Identify which cell holds the provided text, then report its [x, y] central coordinate. 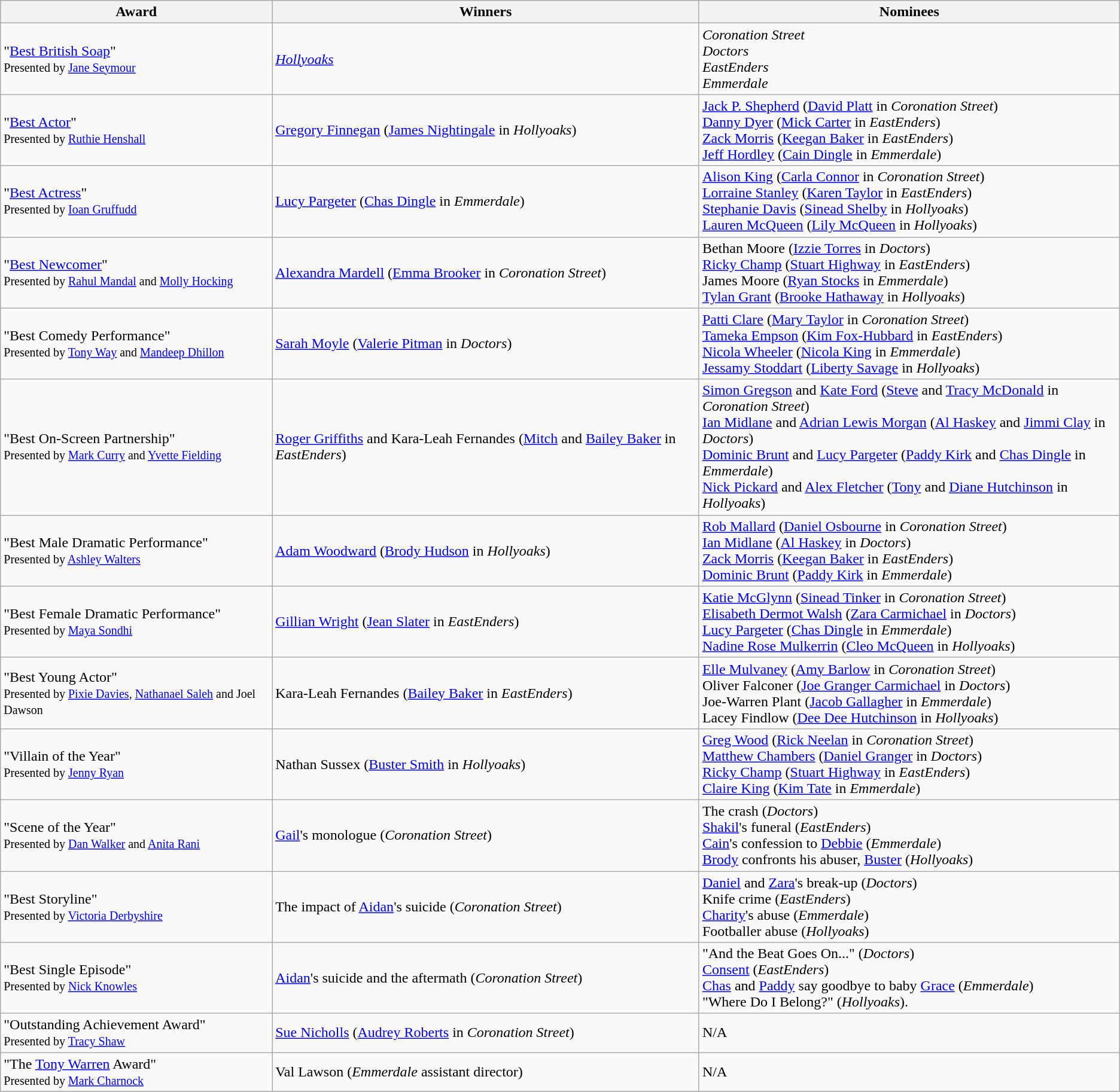
"Best Single Episode"Presented by Nick Knowles [136, 978]
Coronation StreetDoctorsEastEnders Emmerdale [909, 59]
Sue Nicholls (Audrey Roberts in Coronation Street) [486, 1033]
Nathan Sussex (Buster Smith in Hollyoaks) [486, 764]
"Best Actor"Presented by Ruthie Henshall [136, 130]
"Best Newcomer"Presented by Rahul Mandal and Molly Hocking [136, 273]
Val Lawson (Emmerdale assistant director) [486, 1072]
Gregory Finnegan (James Nightingale in Hollyoaks) [486, 130]
The crash (Doctors)Shakil's funeral (EastEnders)Cain's confession to Debbie (Emmerdale)Brody confronts his abuser, Buster (Hollyoaks) [909, 835]
"The Tony Warren Award"Presented by Mark Charnock [136, 1072]
Hollyoaks [486, 59]
"Outstanding Achievement Award"Presented by Tracy Shaw [136, 1033]
Sarah Moyle (Valerie Pitman in Doctors) [486, 343]
"Best Female Dramatic Performance"Presented by Maya Sondhi [136, 622]
Gail's monologue (Coronation Street) [486, 835]
"Best Male Dramatic Performance"Presented by Ashley Walters [136, 550]
"Best Comedy Performance"Presented by Tony Way and Mandeep Dhillon [136, 343]
Alexandra Mardell (Emma Brooker in Coronation Street) [486, 273]
"Best British Soap"Presented by Jane Seymour [136, 59]
"Scene of the Year"Presented by Dan Walker and Anita Rani [136, 835]
Lucy Pargeter (Chas Dingle in Emmerdale) [486, 201]
"Best On-Screen Partnership"Presented by Mark Curry and Yvette Fielding [136, 447]
"Best Actress"Presented by Ioan Gruffudd [136, 201]
"Best Storyline"Presented by Victoria Derbyshire [136, 907]
"Villain of the Year"Presented by Jenny Ryan [136, 764]
Gillian Wright (Jean Slater in EastEnders) [486, 622]
Nominees [909, 12]
Adam Woodward (Brody Hudson in Hollyoaks) [486, 550]
"Best Young Actor"Presented by Pixie Davies, Nathanael Saleh and Joel Dawson [136, 693]
Winners [486, 12]
"And the Beat Goes On..." (Doctors)Consent (EastEnders)Chas and Paddy say goodbye to baby Grace (Emmerdale)"Where Do I Belong?" (Hollyoaks). [909, 978]
Award [136, 12]
Daniel and Zara's break-up (Doctors)Knife crime (EastEnders)Charity's abuse (Emmerdale)Footballer abuse (Hollyoaks) [909, 907]
The impact of Aidan's suicide (Coronation Street) [486, 907]
Aidan's suicide and the aftermath (Coronation Street) [486, 978]
Roger Griffiths and Kara-Leah Fernandes (Mitch and Bailey Baker in EastEnders) [486, 447]
Kara-Leah Fernandes (Bailey Baker in EastEnders) [486, 693]
